Identify which cell holds the provided text, then report its (X, Y) central coordinate. 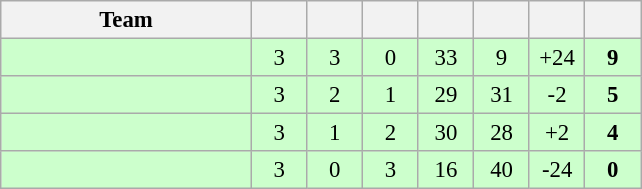
4 (613, 133)
-2 (557, 95)
28 (502, 133)
30 (446, 133)
+24 (557, 58)
29 (446, 95)
-24 (557, 170)
40 (502, 170)
+2 (557, 133)
5 (613, 95)
31 (502, 95)
16 (446, 170)
Team (126, 20)
33 (446, 58)
